Search for the cell housing the specified text and yield its [x, y] center coordinate. 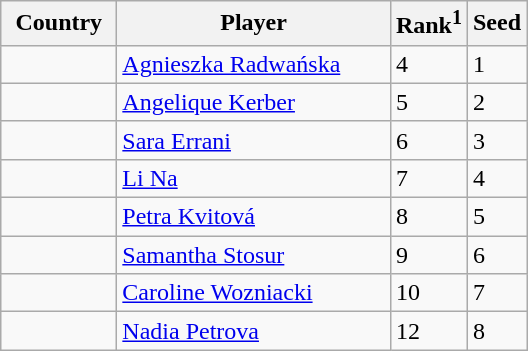
Nadia Petrova [254, 331]
Rank1 [428, 24]
Caroline Wozniacki [254, 293]
1 [496, 64]
Li Na [254, 178]
Petra Kvitová [254, 217]
3 [496, 140]
Seed [496, 24]
9 [428, 255]
Sara Errani [254, 140]
Agnieszka Radwańska [254, 64]
10 [428, 293]
Country [59, 24]
Player [254, 24]
2 [496, 102]
Angelique Kerber [254, 102]
12 [428, 331]
Samantha Stosur [254, 255]
